Scan for the cell matching the given text and deliver its [X, Y] coordinate at center. 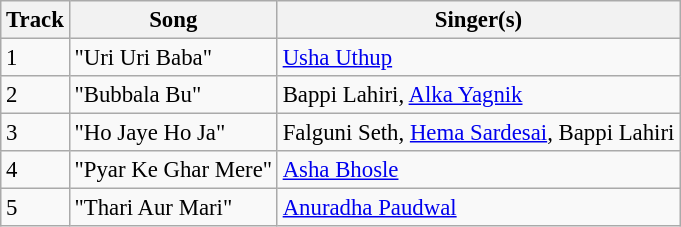
Bappi Lahiri, Alka Yagnik [478, 95]
"Thari Aur Mari" [173, 208]
Usha Uthup [478, 58]
5 [35, 208]
Asha Bhosle [478, 170]
"Bubbala Bu" [173, 95]
3 [35, 133]
1 [35, 58]
Falguni Seth, Hema Sardesai, Bappi Lahiri [478, 133]
Track [35, 20]
Song [173, 20]
2 [35, 95]
"Pyar Ke Ghar Mere" [173, 170]
4 [35, 170]
Singer(s) [478, 20]
"Ho Jaye Ho Ja" [173, 133]
"Uri Uri Baba" [173, 58]
Anuradha Paudwal [478, 208]
